From the cell containing the given text, extract its center point as [x, y] coordinate. 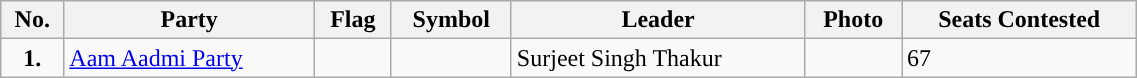
Aam Aadmi Party [190, 58]
Seats Contested [1020, 20]
1. [32, 58]
Surjeet Singh Thakur [658, 58]
Photo [854, 20]
Symbol [451, 20]
Leader [658, 20]
No. [32, 20]
67 [1020, 58]
Party [190, 20]
Flag [352, 20]
